Scan for the cell matching the given text and deliver its [X, Y] coordinate at center. 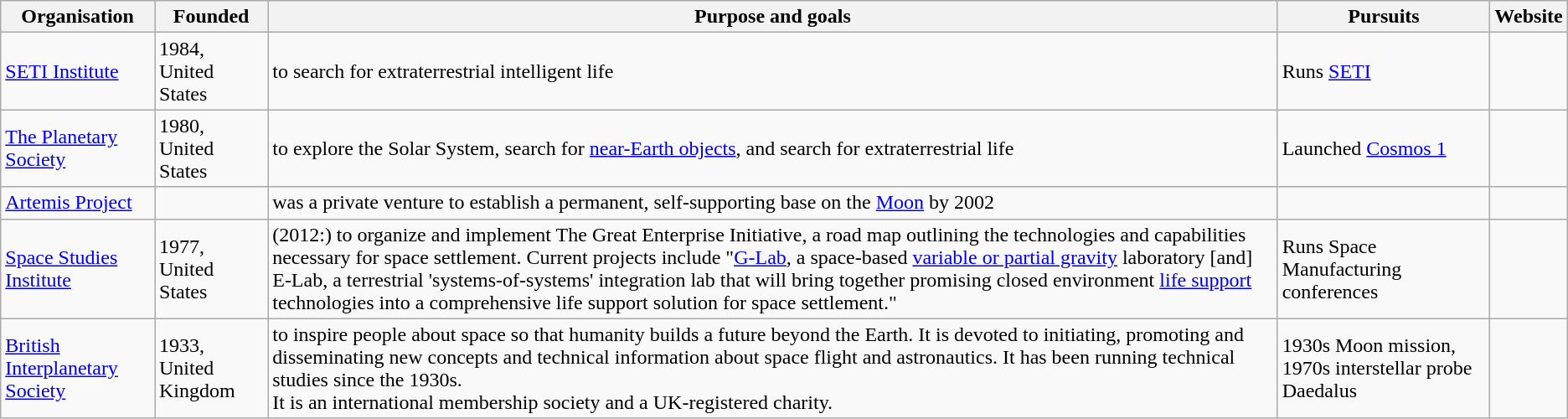
Founded [211, 17]
Organisation [78, 17]
Purpose and goals [772, 17]
to search for extraterrestrial intelligent life [772, 71]
1980, United States [211, 148]
Runs SETI [1384, 71]
1984, United States [211, 71]
Pursuits [1384, 17]
was a private venture to establish a permanent, self-supporting base on the Moon by 2002 [772, 203]
Space Studies Institute [78, 268]
SETI Institute [78, 71]
1930s Moon mission, 1970s interstellar probe Daedalus [1384, 369]
to explore the Solar System, search for near-Earth objects, and search for extraterrestrial life [772, 148]
Artemis Project [78, 203]
1977, United States [211, 268]
1933, United Kingdom [211, 369]
Launched Cosmos 1 [1384, 148]
Website [1529, 17]
The Planetary Society [78, 148]
British Interplanetary Society [78, 369]
Runs Space Manufacturing conferences [1384, 268]
